Determine the [X, Y] coordinate at the center of the cell enclosing the given text.  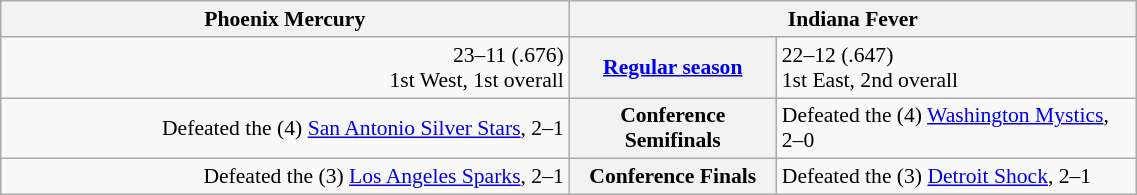
Regular season [673, 68]
22–12 (.647)1st East, 2nd overall [957, 68]
Defeated the (4) San Antonio Silver Stars, 2–1 [285, 128]
Defeated the (3) Detroit Shock, 2–1 [957, 177]
Defeated the (3) Los Angeles Sparks, 2–1 [285, 177]
Defeated the (4) Washington Mystics, 2–0 [957, 128]
Indiana Fever [853, 19]
23–11 (.676)1st West, 1st overall [285, 68]
Conference Semifinals [673, 128]
Conference Finals [673, 177]
Phoenix Mercury [285, 19]
